Search for the cell housing the specified text and yield its (X, Y) center coordinate. 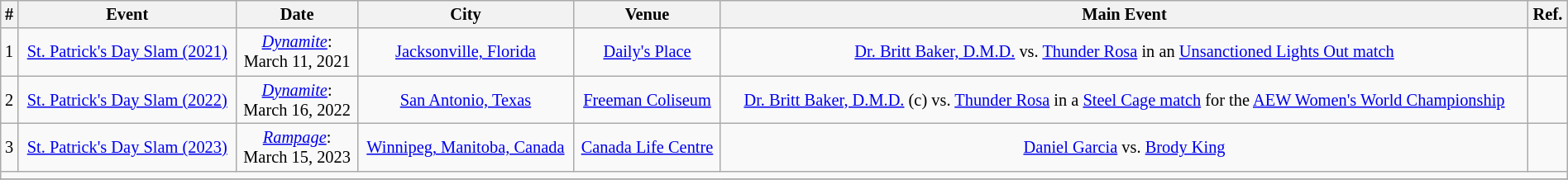
Daily's Place (648, 52)
St. Patrick's Day Slam (2023) (127, 147)
St. Patrick's Day Slam (2022) (127, 100)
Daniel Garcia vs. Brody King (1124, 147)
Ref. (1548, 14)
Canada Life Centre (648, 147)
3 (10, 147)
Dr. Britt Baker, D.M.D. (c) vs. Thunder Rosa in a Steel Cage match for the AEW Women's World Championship (1124, 100)
City (465, 14)
1 (10, 52)
Dynamite:March 11, 2021 (297, 52)
Event (127, 14)
Main Event (1124, 14)
Date (297, 14)
2 (10, 100)
Venue (648, 14)
Rampage:March 15, 2023 (297, 147)
San Antonio, Texas (465, 100)
St. Patrick's Day Slam (2021) (127, 52)
Dynamite:March 16, 2022 (297, 100)
Winnipeg, Manitoba, Canada (465, 147)
Jacksonville, Florida (465, 52)
# (10, 14)
Dr. Britt Baker, D.M.D. vs. Thunder Rosa in an Unsanctioned Lights Out match (1124, 52)
Freeman Coliseum (648, 100)
